Find where the given text appears and provide that cell's center as [x, y] coordinate. 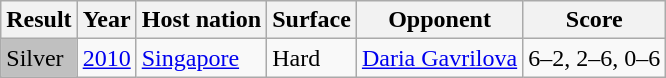
Daria Gavrilova [439, 58]
Year [106, 20]
Host nation [201, 20]
Hard [312, 58]
Singapore [201, 58]
Surface [312, 20]
6–2, 2–6, 0–6 [594, 58]
2010 [106, 58]
Opponent [439, 20]
Score [594, 20]
Silver [39, 58]
Result [39, 20]
